Identify which cell holds the provided text, then report its [X, Y] central coordinate. 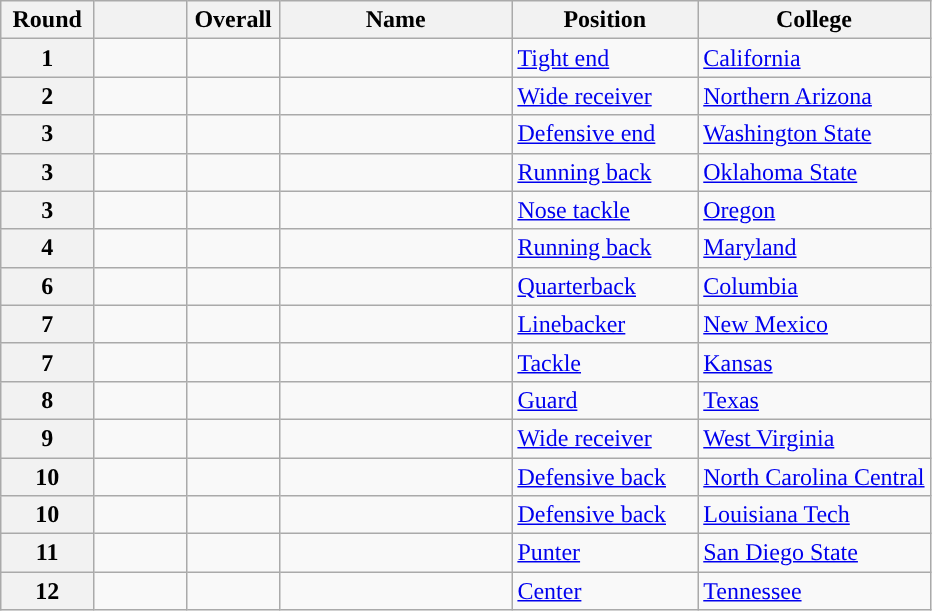
Oregon [814, 210]
Position [605, 20]
Kansas [814, 362]
Washington State [814, 134]
College [814, 20]
Oklahoma State [814, 172]
Center [605, 591]
Louisiana Tech [814, 515]
6 [48, 286]
San Diego State [814, 553]
Columbia [814, 286]
Tight end [605, 58]
9 [48, 438]
Maryland [814, 248]
New Mexico [814, 324]
Quarterback [605, 286]
8 [48, 400]
Tennessee [814, 591]
Overall [234, 20]
Defensive end [605, 134]
Nose tackle [605, 210]
12 [48, 591]
Name [396, 20]
California [814, 58]
11 [48, 553]
4 [48, 248]
West Virginia [814, 438]
Tackle [605, 362]
2 [48, 96]
Texas [814, 400]
Punter [605, 553]
North Carolina Central [814, 477]
1 [48, 58]
Guard [605, 400]
Linebacker [605, 324]
Northern Arizona [814, 96]
Round [48, 20]
